Provide the [x, y] coordinate of the cell's center where the given text is located.  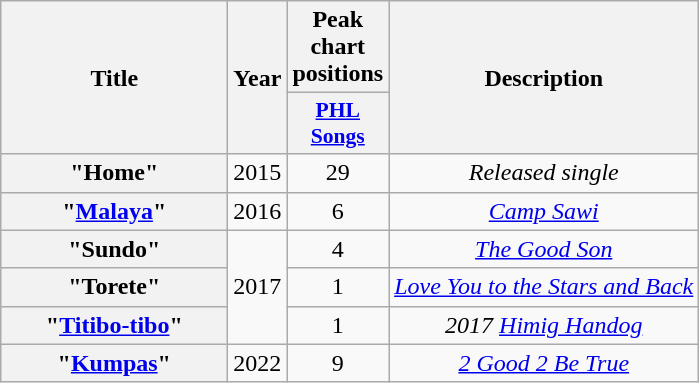
Year [258, 78]
Camp Sawi [544, 211]
PHLSongs [338, 124]
"Malaya" [114, 211]
2017 Himig Handog [544, 325]
6 [338, 211]
Title [114, 78]
"Kumpas" [114, 363]
The Good Son [544, 249]
2016 [258, 211]
"Torete" [114, 287]
29 [338, 173]
2017 [258, 287]
Released single [544, 173]
2 Good 2 Be True [544, 363]
"Sundo" [114, 249]
"Home" [114, 173]
2022 [258, 363]
2015 [258, 173]
4 [338, 249]
"Titibo-tibo" [114, 325]
9 [338, 363]
Peak chart positions [338, 47]
Description [544, 78]
Love You to the Stars and Back [544, 287]
